Detect which cell encompasses the target text, then output its [X, Y] center coordinate. 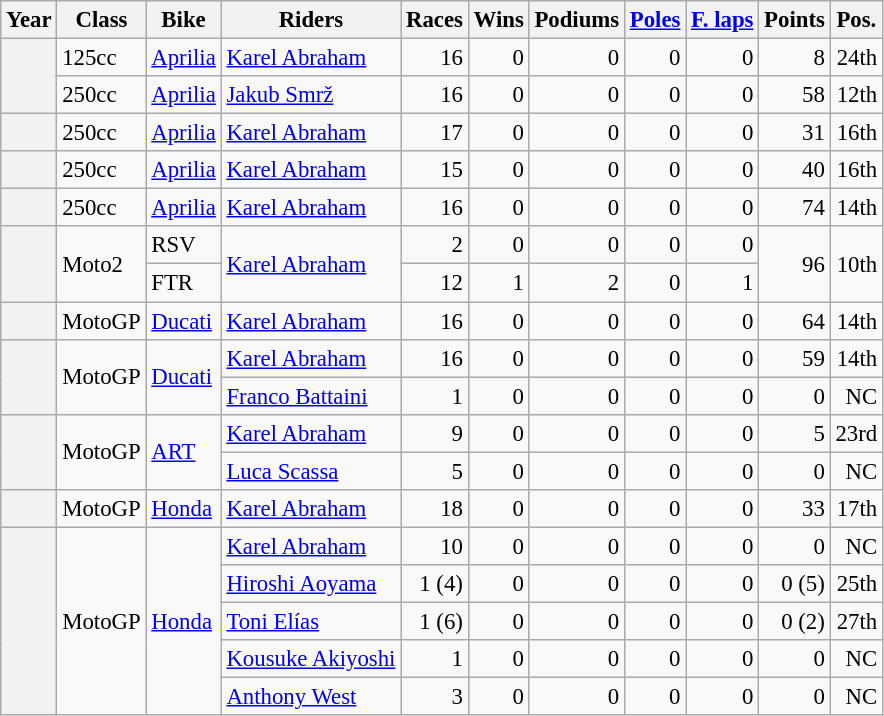
ART [184, 452]
F. laps [722, 20]
Races [435, 20]
Jakub Smrž [311, 95]
40 [794, 170]
Podiums [576, 20]
3 [435, 697]
59 [794, 358]
0 (5) [794, 584]
Luca Scassa [311, 471]
12 [435, 283]
0 (2) [794, 621]
Moto2 [102, 264]
Kousuke Akiyoshi [311, 659]
74 [794, 208]
RSV [184, 245]
96 [794, 264]
33 [794, 509]
FTR [184, 283]
23rd [856, 433]
Poles [654, 20]
Year [29, 20]
Franco Battaini [311, 396]
10th [856, 264]
Riders [311, 20]
17th [856, 509]
25th [856, 584]
Hiroshi Aoyama [311, 584]
8 [794, 58]
Class [102, 20]
Points [794, 20]
125cc [102, 58]
Bike [184, 20]
Toni Elías [311, 621]
12th [856, 95]
9 [435, 433]
Wins [498, 20]
15 [435, 170]
18 [435, 509]
31 [794, 133]
Pos. [856, 20]
1 (4) [435, 584]
24th [856, 58]
64 [794, 321]
17 [435, 133]
10 [435, 546]
1 (6) [435, 621]
Anthony West [311, 697]
58 [794, 95]
27th [856, 621]
